Provide the [X, Y] coordinate of the cell's center where the given text is located.  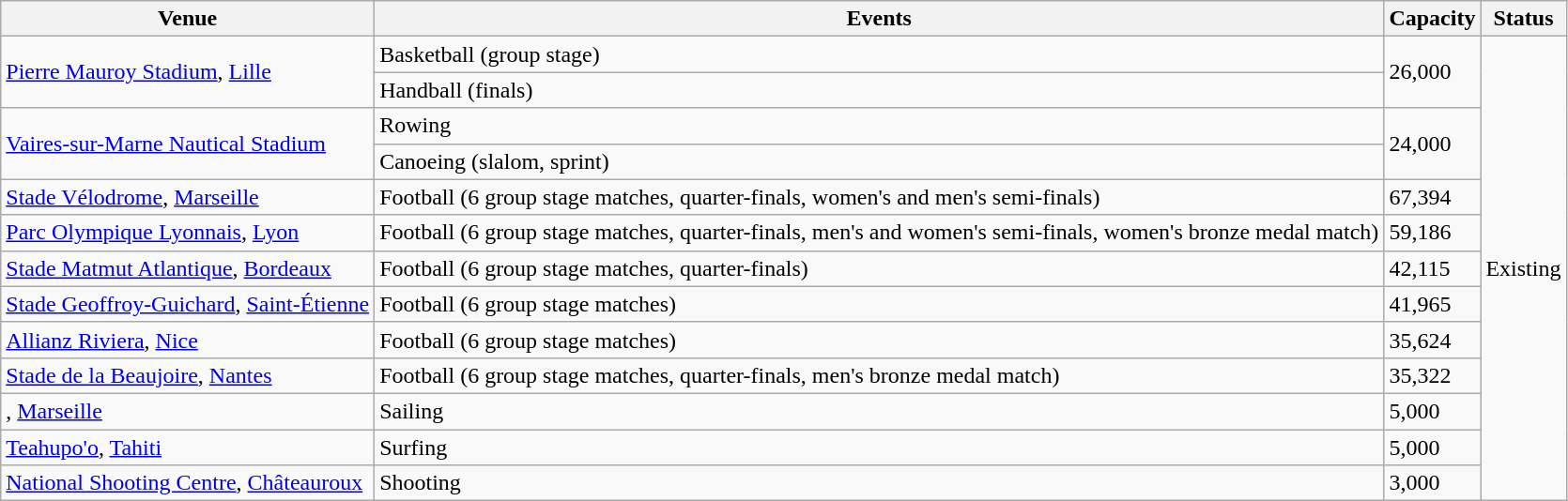
41,965 [1433, 304]
42,115 [1433, 268]
26,000 [1433, 72]
3,000 [1433, 483]
35,322 [1433, 375]
Sailing [879, 411]
Existing [1523, 268]
Pierre Mauroy Stadium, Lille [188, 72]
Handball (finals) [879, 90]
Venue [188, 19]
Football (6 group stage matches, quarter-finals, men's bronze medal match) [879, 375]
67,394 [1433, 197]
Vaires-sur-Marne Nautical Stadium [188, 144]
Capacity [1433, 19]
Rowing [879, 126]
Basketball (group stage) [879, 54]
, Marseille [188, 411]
Parc Olympique Lyonnais, Lyon [188, 233]
24,000 [1433, 144]
Events [879, 19]
Stade Vélodrome, Marseille [188, 197]
Stade Matmut Atlantique, Bordeaux [188, 268]
Football (6 group stage matches, quarter-finals, women's and men's semi-finals) [879, 197]
Football (6 group stage matches, quarter-finals) [879, 268]
59,186 [1433, 233]
Teahupo'o, Tahiti [188, 448]
Stade Geoffroy-Guichard, Saint-Étienne [188, 304]
Allianz Riviera, Nice [188, 340]
National Shooting Centre, Châteauroux [188, 483]
Canoeing (slalom, sprint) [879, 161]
Surfing [879, 448]
Status [1523, 19]
Football (6 group stage matches, quarter-finals, men's and women's semi-finals, women's bronze medal match) [879, 233]
Shooting [879, 483]
35,624 [1433, 340]
Stade de la Beaujoire, Nantes [188, 375]
